Determine the [X, Y] coordinate at the center of the cell enclosing the given text.  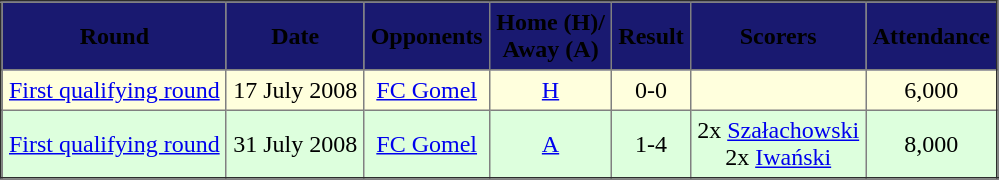
2x Szałachowski 2x Iwański [778, 144]
1-4 [652, 144]
Opponents [427, 36]
8,000 [932, 144]
17 July 2008 [295, 90]
31 July 2008 [295, 144]
Home (H)/ Away (A) [550, 36]
Result [652, 36]
H [550, 90]
6,000 [932, 90]
0-0 [652, 90]
Attendance [932, 36]
Date [295, 36]
Round [114, 36]
A [550, 144]
Scorers [778, 36]
